Return [x, y] of the center of cell containing provided text 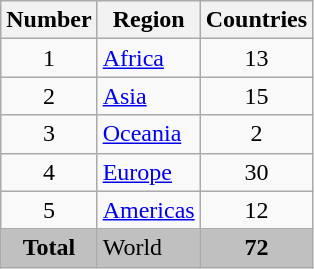
30 [256, 172]
World [148, 248]
12 [256, 210]
1 [49, 58]
Region [148, 20]
15 [256, 96]
Americas [148, 210]
Asia [148, 96]
Number [49, 20]
72 [256, 248]
5 [49, 210]
4 [49, 172]
Oceania [148, 134]
13 [256, 58]
3 [49, 134]
Total [49, 248]
Africa [148, 58]
Europe [148, 172]
Countries [256, 20]
